Provide the [X, Y] coordinate of the cell's center where the given text is located.  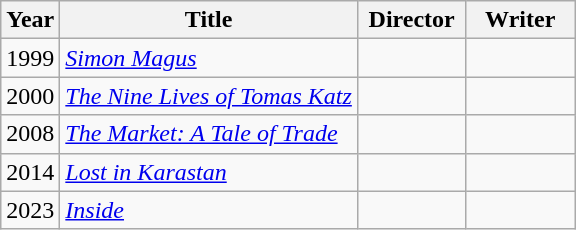
Inside [209, 210]
Writer [520, 20]
Director [412, 20]
2008 [30, 134]
Lost in Karastan [209, 172]
The Nine Lives of Tomas Katz [209, 96]
Year [30, 20]
2000 [30, 96]
Title [209, 20]
The Market: A Tale of Trade [209, 134]
Simon Magus [209, 58]
2014 [30, 172]
2023 [30, 210]
1999 [30, 58]
